Provide the [X, Y] coordinate of the cell's center where the given text is located.  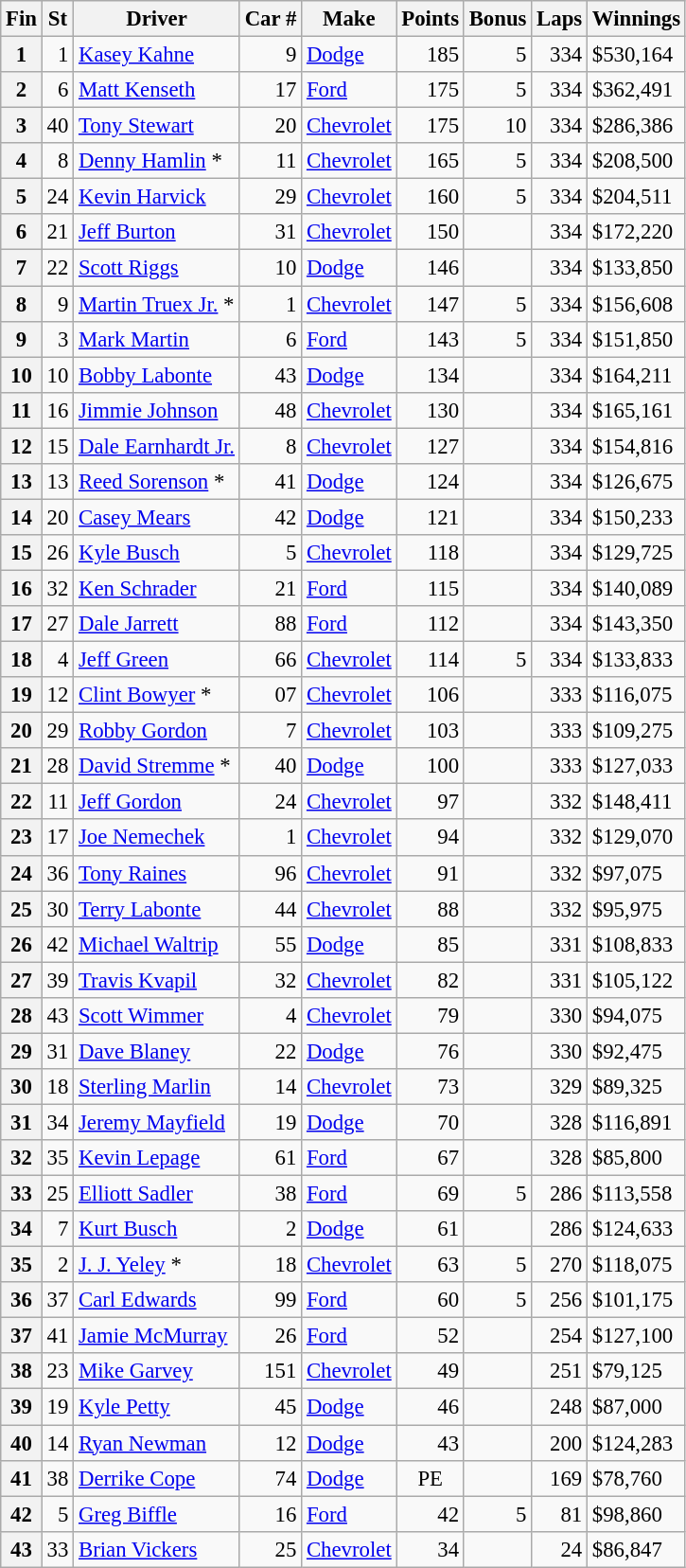
Casey Mears [157, 517]
$172,220 [637, 232]
329 [560, 1087]
Sterling Marlin [157, 1087]
63 [430, 1265]
Jimmie Johnson [157, 410]
74 [271, 1478]
$140,089 [637, 588]
66 [271, 660]
Clint Bowyer * [157, 695]
112 [430, 624]
$101,175 [637, 1300]
Tony Raines [157, 873]
Bobby Labonte [157, 375]
Winnings [637, 19]
$362,491 [637, 90]
$92,475 [637, 1051]
$133,850 [637, 268]
130 [430, 410]
150 [430, 232]
$124,283 [637, 1443]
$89,325 [637, 1087]
115 [430, 588]
Kevin Harvick [157, 197]
$109,275 [637, 731]
$164,211 [637, 375]
85 [430, 944]
254 [560, 1336]
$126,675 [637, 482]
$156,608 [637, 304]
Car # [271, 19]
Fin [22, 19]
Kasey Kahne [157, 55]
$85,800 [637, 1158]
Reed Sorenson * [157, 482]
Tony Stewart [157, 126]
82 [430, 980]
$204,511 [637, 197]
Martin Truex Jr. * [157, 304]
103 [430, 731]
169 [560, 1478]
$116,075 [637, 695]
Dale Earnhardt Jr. [157, 446]
100 [430, 766]
146 [430, 268]
73 [430, 1087]
$87,000 [637, 1407]
Jeff Gordon [157, 802]
143 [430, 339]
Kevin Lepage [157, 1158]
251 [560, 1372]
Derrike Cope [157, 1478]
$79,125 [637, 1372]
248 [560, 1407]
Mark Martin [157, 339]
Driver [157, 19]
$118,075 [637, 1265]
Points [430, 19]
$286,386 [637, 126]
$530,164 [637, 55]
48 [271, 410]
256 [560, 1300]
Ryan Newman [157, 1443]
106 [430, 695]
$108,833 [637, 944]
Dale Jarrett [157, 624]
07 [271, 695]
$129,070 [637, 838]
76 [430, 1051]
$208,500 [637, 161]
$151,850 [637, 339]
$95,975 [637, 909]
$148,411 [637, 802]
Brian Vickers [157, 1549]
97 [430, 802]
Kyle Busch [157, 553]
114 [430, 660]
94 [430, 838]
Kyle Petty [157, 1407]
127 [430, 446]
Matt Kenseth [157, 90]
Jeff Burton [157, 232]
PE [430, 1478]
$98,860 [637, 1514]
134 [430, 375]
99 [271, 1300]
Ken Schrader [157, 588]
David Stremme * [157, 766]
Robby Gordon [157, 731]
$127,033 [637, 766]
$124,633 [637, 1229]
69 [430, 1194]
Scott Riggs [157, 268]
124 [430, 482]
52 [430, 1336]
200 [560, 1443]
91 [430, 873]
Jeff Green [157, 660]
185 [430, 55]
160 [430, 197]
147 [430, 304]
$94,075 [637, 1016]
Travis Kvapil [157, 980]
Bonus [498, 19]
Denny Hamlin * [157, 161]
$165,161 [637, 410]
Elliott Sadler [157, 1194]
55 [271, 944]
270 [560, 1265]
45 [271, 1407]
$127,100 [637, 1336]
118 [430, 553]
Jeremy Mayfield [157, 1122]
Laps [560, 19]
J. J. Yeley * [157, 1265]
$97,075 [637, 873]
$105,122 [637, 980]
Jamie McMurray [157, 1336]
151 [271, 1372]
96 [271, 873]
Dave Blaney [157, 1051]
Mike Garvey [157, 1372]
46 [430, 1407]
$113,558 [637, 1194]
70 [430, 1122]
49 [430, 1372]
79 [430, 1016]
$150,233 [637, 517]
Kurt Busch [157, 1229]
$129,725 [637, 553]
Carl Edwards [157, 1300]
Greg Biffle [157, 1514]
Terry Labonte [157, 909]
60 [430, 1300]
$143,350 [637, 624]
121 [430, 517]
67 [430, 1158]
$116,891 [637, 1122]
St [57, 19]
Make [349, 19]
81 [560, 1514]
$86,847 [637, 1549]
$133,833 [637, 660]
165 [430, 161]
$78,760 [637, 1478]
Michael Waltrip [157, 944]
$154,816 [637, 446]
44 [271, 909]
Joe Nemechek [157, 838]
Scott Wimmer [157, 1016]
